Output the (X, Y) coordinate of the center of the cell containing the given text.  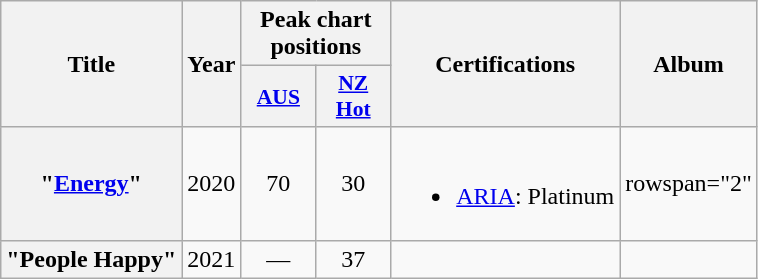
Title (92, 64)
NZHot (354, 96)
Peak chart positions (316, 34)
AUS (278, 96)
Year (212, 64)
2020 (212, 184)
30 (354, 184)
"Energy" (92, 184)
rowspan="2" (689, 184)
"People Happy" (92, 259)
— (278, 259)
Certifications (506, 64)
2021 (212, 259)
ARIA: Platinum (506, 184)
70 (278, 184)
37 (354, 259)
Album (689, 64)
